Locate the cell with the specified text and output its [X, Y] center coordinate. 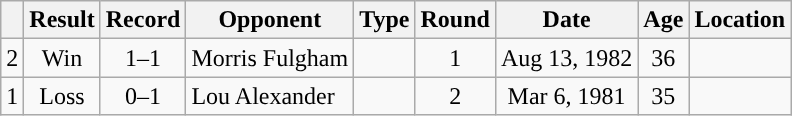
Date [566, 20]
Round [455, 20]
Opponent [270, 20]
1–1 [143, 58]
Age [664, 20]
Location [740, 20]
Type [384, 20]
Loss [62, 96]
36 [664, 58]
Lou Alexander [270, 96]
Win [62, 58]
Result [62, 20]
0–1 [143, 96]
Morris Fulgham [270, 58]
Mar 6, 1981 [566, 96]
Aug 13, 1982 [566, 58]
35 [664, 96]
Record [143, 20]
